For the text-containing cell, return its midpoint in (X, Y) coordinate format. 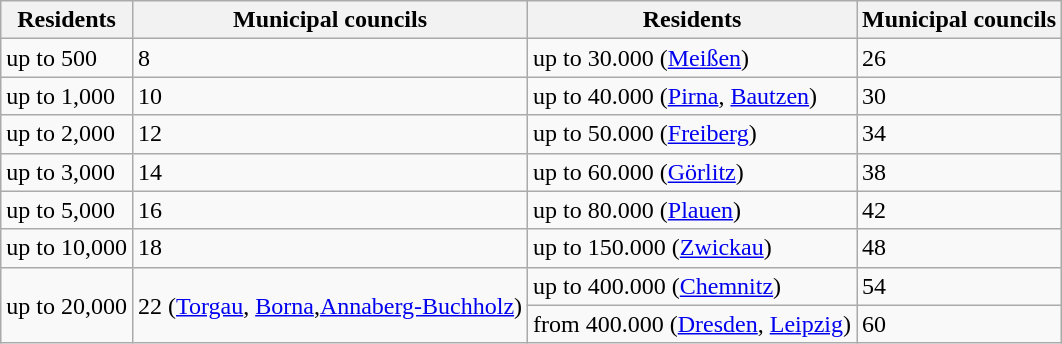
30 (960, 96)
60 (960, 324)
up to 1,000 (67, 96)
up to 40.000 (Pirna, Bautzen) (692, 96)
26 (960, 58)
from 400.000 (Dresden, Leipzig) (692, 324)
48 (960, 248)
8 (330, 58)
18 (330, 248)
up to 30.000 (Meißen) (692, 58)
38 (960, 172)
up to 3,000 (67, 172)
up to 5,000 (67, 210)
up to 400.000 (Chemnitz) (692, 286)
up to 20,000 (67, 305)
16 (330, 210)
up to 500 (67, 58)
up to 10,000 (67, 248)
42 (960, 210)
up to 80.000 (Plauen) (692, 210)
up to 60.000 (Görlitz) (692, 172)
up to 2,000 (67, 134)
54 (960, 286)
up to 50.000 (Freiberg) (692, 134)
14 (330, 172)
12 (330, 134)
up to 150.000 (Zwickau) (692, 248)
34 (960, 134)
10 (330, 96)
22 (Torgau, Borna,Annaberg-Buchholz) (330, 305)
